Return [X, Y] of the center of cell containing provided text 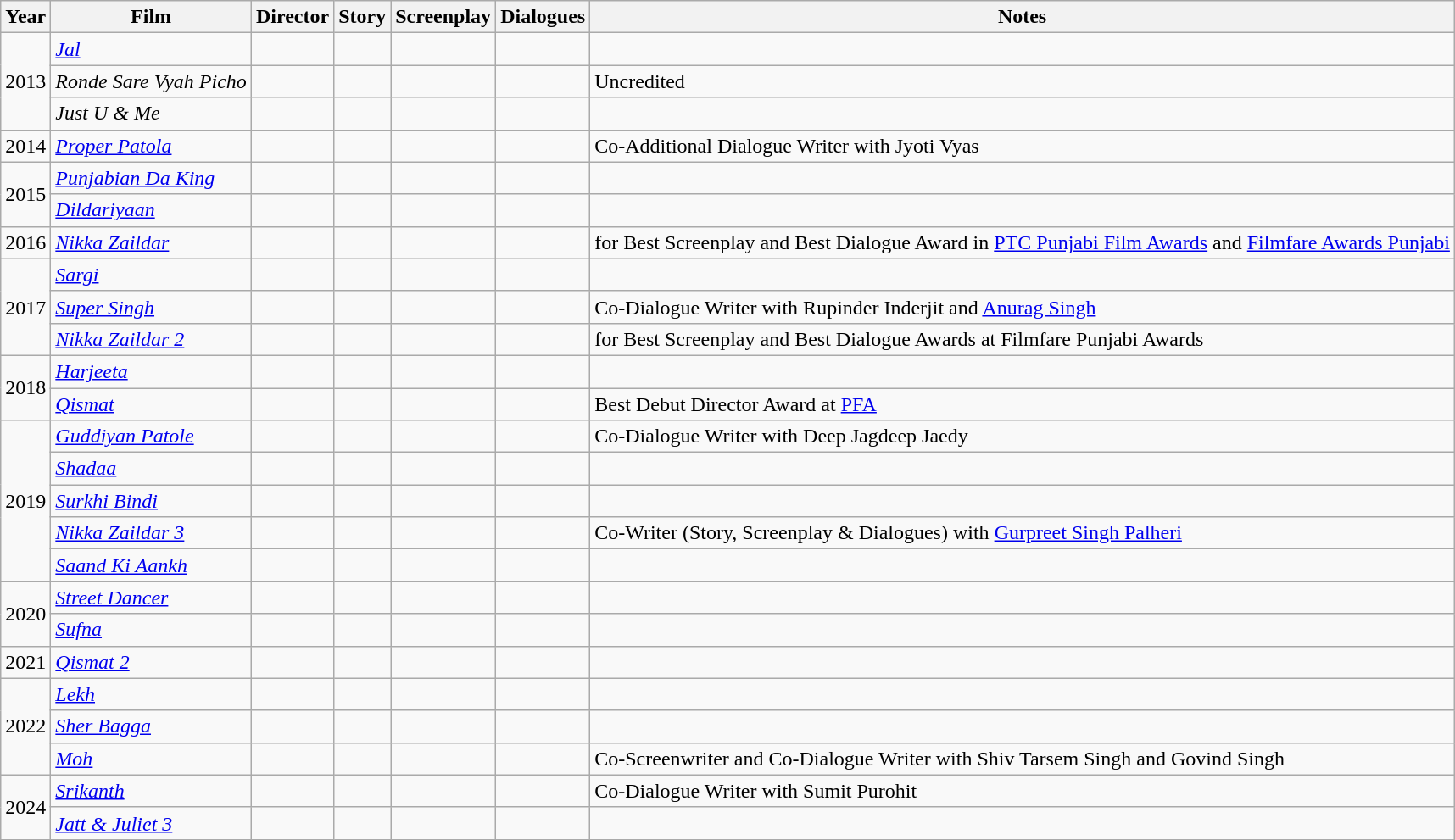
Srikanth [151, 791]
2022 [25, 726]
Co-Dialogue Writer with Sumit Purohit [1023, 791]
Nikka Zaildar [151, 242]
2020 [25, 614]
Co-Dialogue Writer with Rupinder Inderjit and Anurag Singh [1023, 307]
Sargi [151, 275]
Co-Screenwriter and Co-Dialogue Writer with Shiv Tarsem Singh and Govind Singh [1023, 759]
2016 [25, 242]
Qismat 2 [151, 662]
Film [151, 17]
Screenplay [443, 17]
Dildariyaan [151, 210]
Qismat [151, 404]
Proper Patola [151, 146]
Super Singh [151, 307]
Nikka Zaildar 3 [151, 533]
2021 [25, 662]
Punjabian Da King [151, 178]
2019 [25, 501]
Moh [151, 759]
2015 [25, 194]
Co-Additional Dialogue Writer with Jyoti Vyas [1023, 146]
Best Debut Director Award at PFA [1023, 404]
Co-Dialogue Writer with Deep Jagdeep Jaedy [1023, 437]
Ronde Sare Vyah Picho [151, 81]
2013 [25, 81]
Year [25, 17]
2024 [25, 807]
Lekh [151, 694]
Dialogues [543, 17]
Just U & Me [151, 114]
for Best Screenplay and Best Dialogue Award in PTC Punjabi Film Awards and Filmfare Awards Punjabi [1023, 242]
2018 [25, 387]
Jatt & Juliet 3 [151, 823]
Shadaa [151, 469]
Harjeeta [151, 371]
Guddiyan Patole [151, 437]
Co-Writer (Story, Screenplay & Dialogues) with Gurpreet Singh Palheri [1023, 533]
Nikka Zaildar 2 [151, 339]
Street Dancer [151, 598]
Jal [151, 49]
Surkhi Bindi [151, 501]
Uncredited [1023, 81]
Sher Bagga [151, 726]
Sufna [151, 630]
Story [363, 17]
Director [292, 17]
for Best Screenplay and Best Dialogue Awards at Filmfare Punjabi Awards [1023, 339]
2017 [25, 307]
Saand Ki Aankh [151, 565]
Notes [1023, 17]
2014 [25, 146]
